For the text-containing cell, return its midpoint in (x, y) coordinate format. 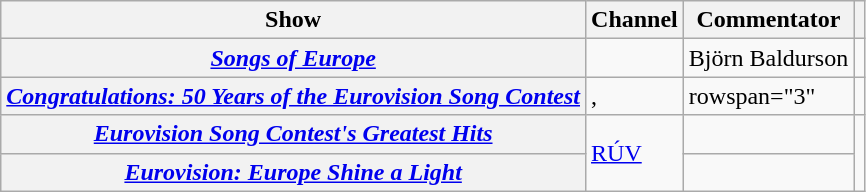
rowspan="3" (768, 96)
, (635, 96)
Show (294, 20)
Commentator (768, 20)
Congratulations: 50 Years of the Eurovision Song Contest (294, 96)
Channel (635, 20)
Songs of Europe (294, 58)
Björn Baldurson (768, 58)
Eurovision: Europe Shine a Light (294, 172)
RÚV (635, 153)
Eurovision Song Contest's Greatest Hits (294, 134)
